Find where the given text appears and provide that cell's center as [x, y] coordinate. 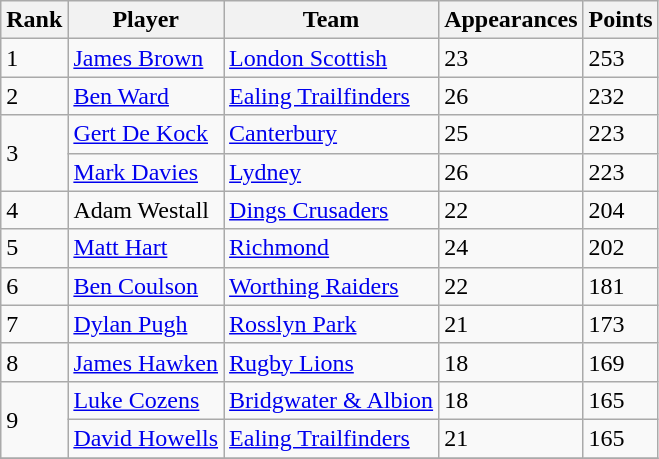
181 [620, 286]
Adam Westall [146, 210]
Gert De Kock [146, 134]
Appearances [511, 20]
253 [620, 58]
173 [620, 324]
Dings Crusaders [332, 210]
Points [620, 20]
Matt Hart [146, 248]
James Hawken [146, 362]
Lydney [332, 172]
4 [34, 210]
202 [620, 248]
24 [511, 248]
Worthing Raiders [332, 286]
Ben Coulson [146, 286]
5 [34, 248]
Mark Davies [146, 172]
Team [332, 20]
232 [620, 96]
2 [34, 96]
Rugby Lions [332, 362]
Bridgwater & Albion [332, 400]
James Brown [146, 58]
London Scottish [332, 58]
Player [146, 20]
23 [511, 58]
169 [620, 362]
25 [511, 134]
8 [34, 362]
9 [34, 419]
204 [620, 210]
Canterbury [332, 134]
Ben Ward [146, 96]
1 [34, 58]
Rosslyn Park [332, 324]
Luke Cozens [146, 400]
Rank [34, 20]
7 [34, 324]
Dylan Pugh [146, 324]
Richmond [332, 248]
David Howells [146, 438]
3 [34, 153]
6 [34, 286]
